Determine the [X, Y] coordinate at the center of the cell enclosing the given text.  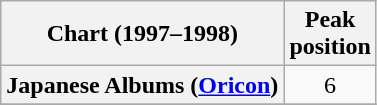
Chart (1997–1998) [142, 34]
6 [330, 85]
Peakposition [330, 34]
Japanese Albums (Oricon) [142, 85]
